Return the (x, y) coordinate for the center point of the cell that contains the specified text.  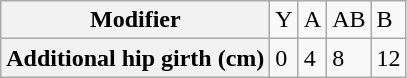
4 (312, 58)
Additional hip girth (cm) (136, 58)
AB (349, 20)
Y (284, 20)
Modifier (136, 20)
B (388, 20)
8 (349, 58)
A (312, 20)
12 (388, 58)
0 (284, 58)
